Provide the [x, y] coordinate of the cell's center where the given text is located.  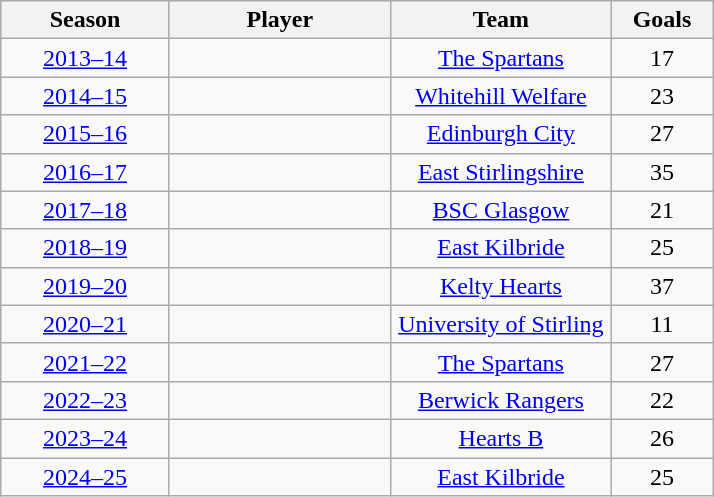
2017–18 [86, 210]
2021–22 [86, 362]
Goals [662, 20]
2023–24 [86, 438]
23 [662, 96]
35 [662, 172]
11 [662, 324]
Player [280, 20]
East Stirlingshire [500, 172]
Edinburgh City [500, 134]
Whitehill Welfare [500, 96]
BSC Glasgow [500, 210]
26 [662, 438]
2015–16 [86, 134]
17 [662, 58]
21 [662, 210]
Kelty Hearts [500, 286]
University of Stirling [500, 324]
2022–23 [86, 400]
22 [662, 400]
Hearts B [500, 438]
2020–21 [86, 324]
2014–15 [86, 96]
Berwick Rangers [500, 400]
2024–25 [86, 477]
2019–20 [86, 286]
2013–14 [86, 58]
Season [86, 20]
2018–19 [86, 248]
Team [500, 20]
2016–17 [86, 172]
37 [662, 286]
